Output the [X, Y] coordinate of the center of the cell containing the given text.  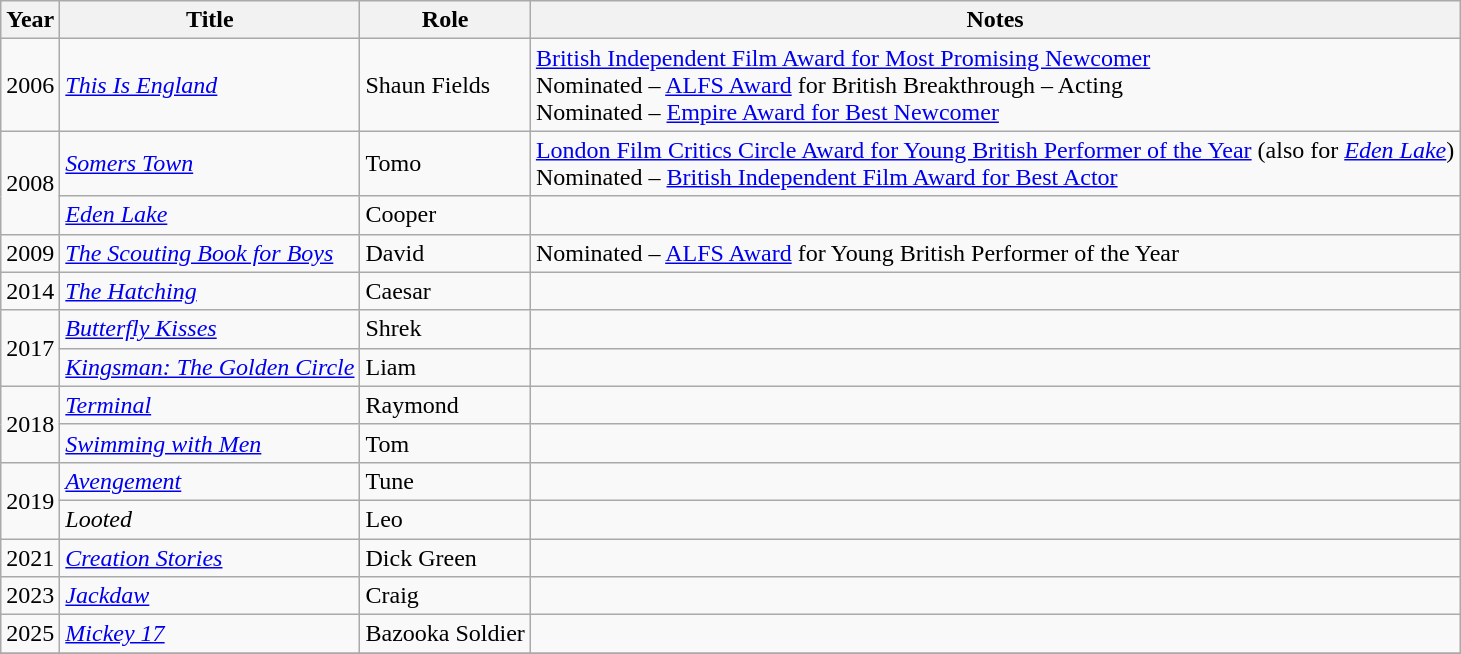
Tomo [445, 164]
David [445, 253]
2025 [30, 634]
Looted [210, 519]
Bazooka Soldier [445, 634]
Creation Stories [210, 557]
Dick Green [445, 557]
Tune [445, 481]
2019 [30, 500]
Terminal [210, 405]
Shrek [445, 329]
This Is England [210, 85]
Mickey 17 [210, 634]
Somers Town [210, 164]
Jackdaw [210, 596]
Title [210, 20]
Butterfly Kisses [210, 329]
Tom [445, 443]
Notes [994, 20]
2009 [30, 253]
2008 [30, 182]
The Hatching [210, 291]
Swimming with Men [210, 443]
2014 [30, 291]
Leo [445, 519]
Nominated – ALFS Award for Young British Performer of the Year [994, 253]
Eden Lake [210, 215]
Liam [445, 367]
Avengement [210, 481]
Raymond [445, 405]
Cooper [445, 215]
2018 [30, 424]
Role [445, 20]
Caesar [445, 291]
Craig [445, 596]
The Scouting Book for Boys [210, 253]
2017 [30, 348]
Shaun Fields [445, 85]
2023 [30, 596]
Year [30, 20]
2021 [30, 557]
Kingsman: The Golden Circle [210, 367]
2006 [30, 85]
